Detect which cell encompasses the target text, then output its [X, Y] center coordinate. 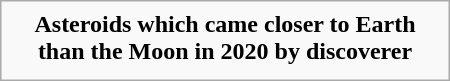
Asteroids which came closer to Earth than the Moon in 2020 by discoverer [224, 38]
